Provide the (x, y) coordinate of the cell's center where the given text is located.  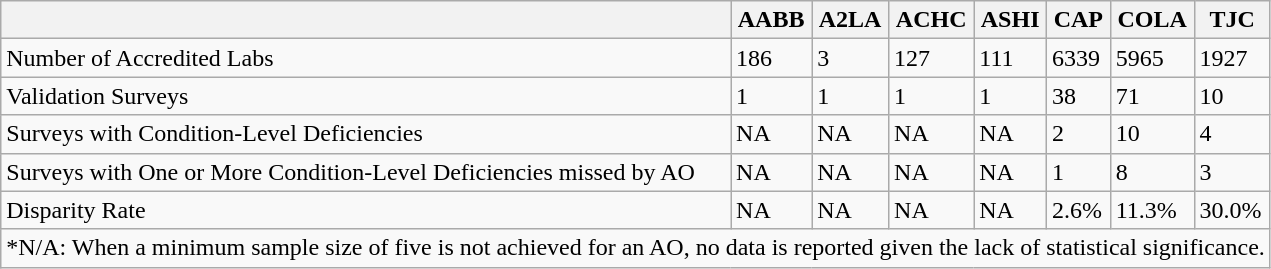
A2LA (850, 20)
*N/A: When a minimum sample size of five is not achieved for an AO, no data is reported given the lack of statistical significance. (636, 248)
8 (1152, 172)
1927 (1232, 58)
TJC (1232, 20)
4 (1232, 134)
2 (1079, 134)
Disparity Rate (366, 210)
111 (1010, 58)
COLA (1152, 20)
ACHC (932, 20)
38 (1079, 96)
Validation Surveys (366, 96)
Surveys with Condition-Level Deficiencies (366, 134)
AABB (772, 20)
30.0% (1232, 210)
CAP (1079, 20)
186 (772, 58)
11.3% (1152, 210)
ASHI (1010, 20)
5965 (1152, 58)
71 (1152, 96)
Surveys with One or More Condition-Level Deficiencies missed by AO (366, 172)
6339 (1079, 58)
2.6% (1079, 210)
Number of Accredited Labs (366, 58)
127 (932, 58)
